Detect which cell encompasses the target text, then output its (X, Y) center coordinate. 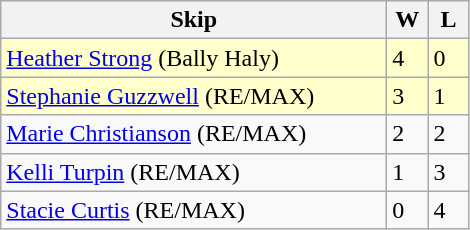
Marie Christianson (RE/MAX) (194, 134)
Skip (194, 20)
Heather Strong (Bally Haly) (194, 58)
Stacie Curtis (RE/MAX) (194, 210)
W (408, 20)
Kelli Turpin (RE/MAX) (194, 172)
Stephanie Guzzwell (RE/MAX) (194, 96)
L (448, 20)
